Locate the cell with the specified text and output its [X, Y] center coordinate. 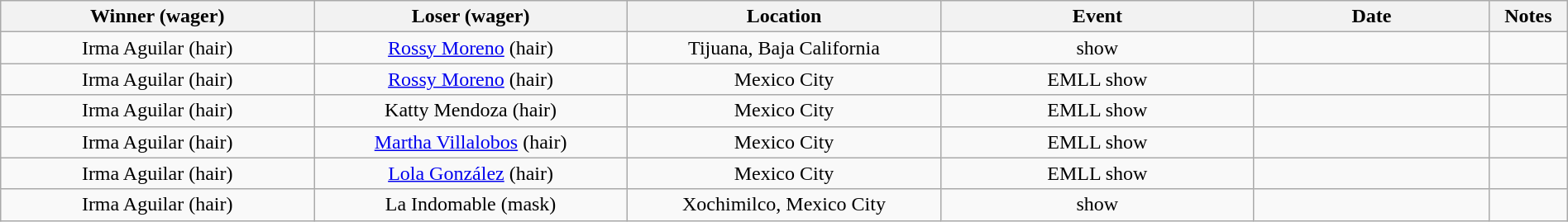
Notes [1528, 17]
Lola González (hair) [471, 173]
Loser (wager) [471, 17]
Katty Mendoza (hair) [471, 111]
Tijuana, Baja California [784, 48]
Date [1371, 17]
Martha Villalobos (hair) [471, 142]
Event [1097, 17]
Xochimilco, Mexico City [784, 205]
Location [784, 17]
La Indomable (mask) [471, 205]
Winner (wager) [157, 17]
